For the text-containing cell, return its midpoint in [X, Y] coordinate format. 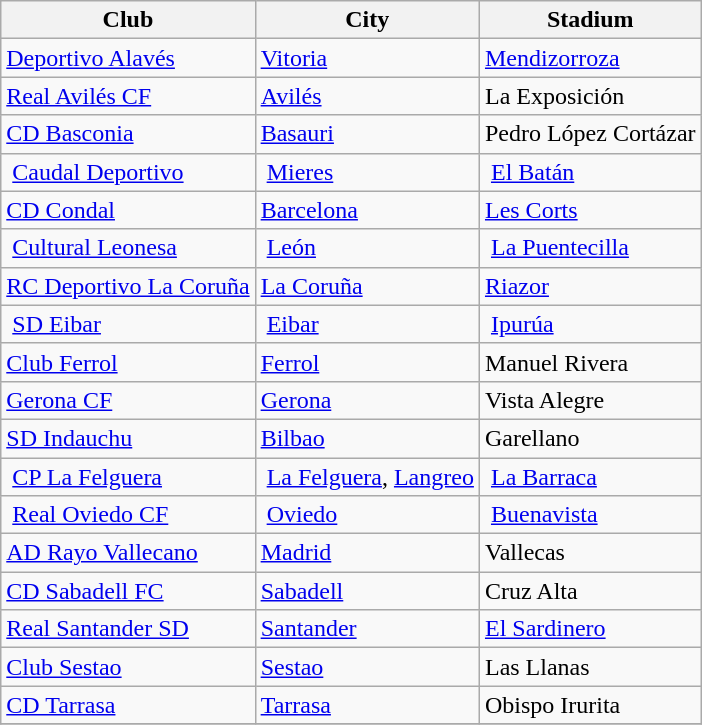
Real Oviedo CF [128, 515]
La Puentecilla [590, 248]
Sabadell [367, 591]
Vallecas [590, 553]
AD Rayo Vallecano [128, 553]
Club [128, 20]
Mieres [367, 172]
La Barraca [590, 477]
La Coruña [367, 286]
Riazor [590, 286]
Caudal Deportivo [128, 172]
Sestao [367, 667]
SD Indauchu [128, 438]
Club Sestao [128, 667]
Les Corts [590, 210]
El Sardinero [590, 629]
Oviedo [367, 515]
Pedro López Cortázar [590, 134]
CP La Felguera [128, 477]
Santander [367, 629]
El Batán [590, 172]
Mendizorroza [590, 58]
Real Santander SD [128, 629]
Club Ferrol [128, 362]
Buenavista [590, 515]
SD Eibar [128, 324]
Garellano [590, 438]
Avilés [367, 96]
Stadium [590, 20]
CD Condal [128, 210]
La Felguera, Langreo [367, 477]
Vista Alegre [590, 400]
Eibar [367, 324]
Barcelona [367, 210]
Madrid [367, 553]
La Exposición [590, 96]
RC Deportivo La Coruña [128, 286]
León [367, 248]
Cruz Alta [590, 591]
City [367, 20]
Tarrasa [367, 705]
Manuel Rivera [590, 362]
Real Avilés CF [128, 96]
Gerona [367, 400]
CD Sabadell FC [128, 591]
Cultural Leonesa [128, 248]
Basauri [367, 134]
Bilbao [367, 438]
Deportivo Alavés [128, 58]
Las Llanas [590, 667]
CD Tarrasa [128, 705]
Vitoria [367, 58]
Gerona CF [128, 400]
Ferrol [367, 362]
Obispo Irurita [590, 705]
CD Basconia [128, 134]
Ipurúa [590, 324]
